Locate the cell with the specified text and output its (x, y) center coordinate. 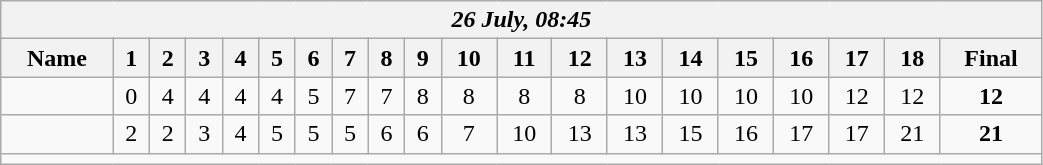
1 (131, 58)
18 (912, 58)
Name (57, 58)
26 July, 08:45 (522, 20)
0 (131, 96)
11 (524, 58)
14 (690, 58)
9 (423, 58)
Final (991, 58)
